Identify which cell holds the provided text, then report its [X, Y] central coordinate. 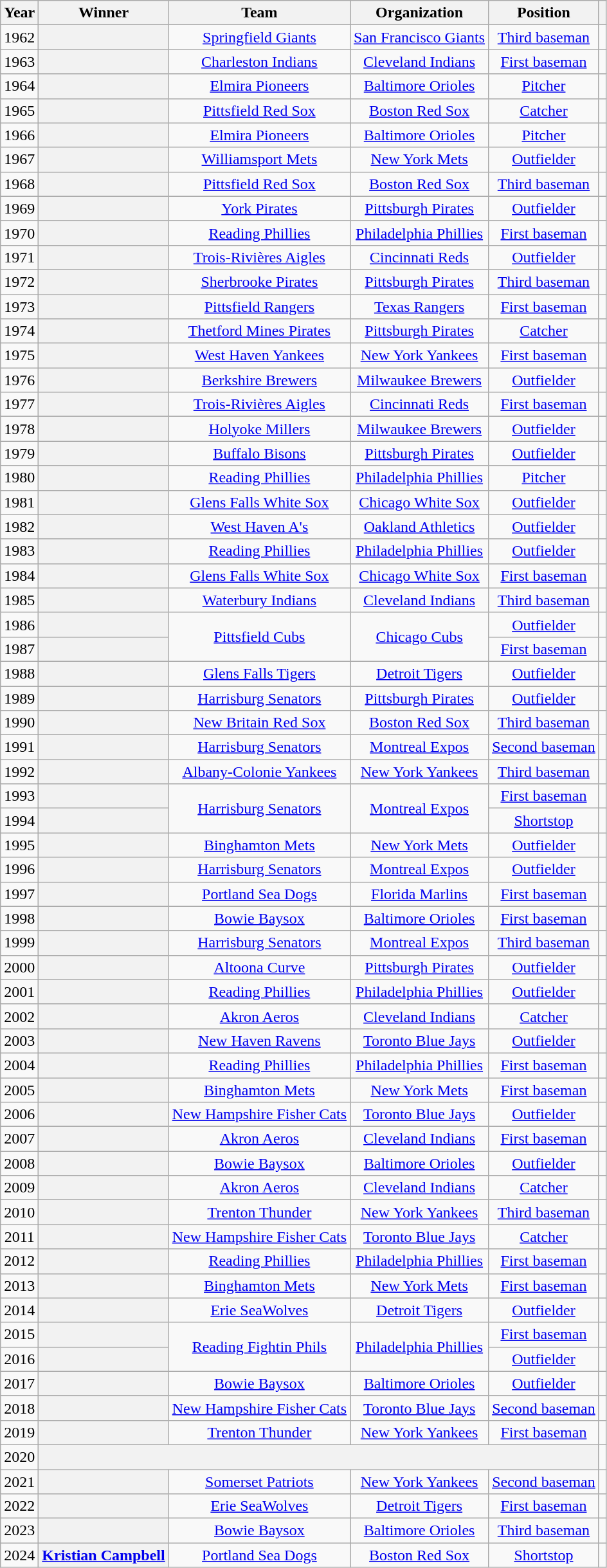
Sherbrooke Pirates [259, 282]
1981 [19, 502]
Altoona Curve [259, 967]
1968 [19, 184]
Year [19, 13]
2000 [19, 967]
1988 [19, 673]
1983 [19, 551]
1986 [19, 624]
1994 [19, 821]
1979 [19, 453]
2008 [19, 1163]
1971 [19, 257]
2020 [19, 1457]
Organization [419, 13]
2021 [19, 1481]
2022 [19, 1506]
Somerset Patriots [259, 1481]
1996 [19, 870]
1987 [19, 649]
Albany-Colonie Yankees [259, 772]
1972 [19, 282]
Reading Fightin Phils [259, 1347]
2007 [19, 1139]
2024 [19, 1555]
Charleston Indians [259, 62]
West Haven Yankees [259, 356]
1969 [19, 208]
1965 [19, 111]
Holyoke Millers [259, 429]
Kristian Campbell [104, 1555]
1992 [19, 772]
1963 [19, 62]
2004 [19, 1065]
1998 [19, 918]
Winner [104, 13]
2013 [19, 1286]
2018 [19, 1408]
1991 [19, 747]
1970 [19, 233]
Thetford Mines Pirates [259, 331]
Position [544, 13]
1976 [19, 380]
New Britain Red Sox [259, 723]
Chicago Cubs [419, 637]
Springfield Giants [259, 37]
1997 [19, 894]
1990 [19, 723]
1993 [19, 796]
New Haven Ravens [259, 1041]
1985 [19, 600]
Glens Falls Tigers [259, 673]
1967 [19, 160]
1989 [19, 698]
2012 [19, 1261]
1980 [19, 478]
2014 [19, 1310]
2003 [19, 1041]
1973 [19, 307]
2019 [19, 1432]
Team [259, 13]
2016 [19, 1359]
1999 [19, 943]
Berkshire Brewers [259, 380]
San Francisco Giants [419, 37]
2002 [19, 1016]
2011 [19, 1237]
Pittsfield Cubs [259, 637]
2005 [19, 1090]
2009 [19, 1188]
1984 [19, 576]
2015 [19, 1335]
York Pirates [259, 208]
1964 [19, 86]
Buffalo Bisons [259, 453]
2023 [19, 1531]
1995 [19, 845]
Oakland Athletics [419, 527]
Pittsfield Rangers [259, 307]
1982 [19, 527]
1962 [19, 37]
1978 [19, 429]
2006 [19, 1115]
Florida Marlins [419, 894]
1966 [19, 135]
Williamsport Mets [259, 160]
Texas Rangers [419, 307]
1975 [19, 356]
West Haven A's [259, 527]
2001 [19, 992]
1977 [19, 405]
1974 [19, 331]
2017 [19, 1383]
Waterbury Indians [259, 600]
2010 [19, 1212]
